Search for the cell housing the specified text and yield its (x, y) center coordinate. 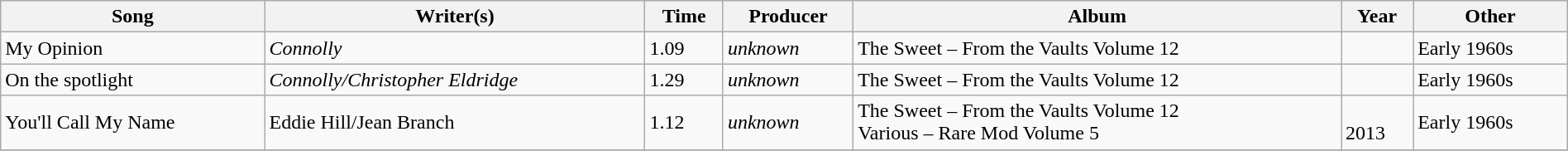
1.29 (684, 80)
Time (684, 17)
On the spotlight (132, 80)
My Opinion (132, 48)
The Sweet – From the Vaults Volume 12 Various – Rare Mod Volume 5 (1097, 123)
Year (1378, 17)
Eddie Hill/Jean Branch (455, 123)
1.09 (684, 48)
Other (1490, 17)
Connolly (455, 48)
You'll Call My Name (132, 123)
1.12 (684, 123)
Album (1097, 17)
Song (132, 17)
Connolly/Christopher Eldridge (455, 80)
2013 (1378, 123)
Writer(s) (455, 17)
Producer (787, 17)
